Output the [X, Y] coordinate of the center of the cell containing the given text.  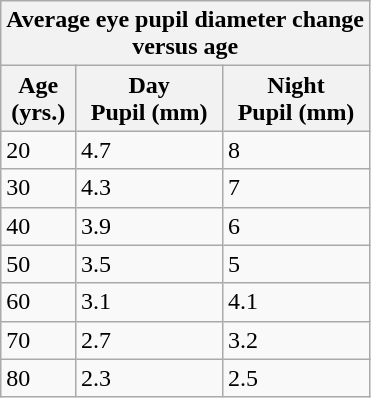
70 [38, 340]
3.9 [150, 226]
40 [38, 226]
4.1 [296, 302]
20 [38, 150]
6 [296, 226]
80 [38, 378]
4.3 [150, 188]
Age(yrs.) [38, 98]
8 [296, 150]
2.5 [296, 378]
4.7 [150, 150]
60 [38, 302]
3.2 [296, 340]
2.7 [150, 340]
50 [38, 264]
DayPupil (mm) [150, 98]
2.3 [150, 378]
Average eye pupil diameter changeversus age [186, 34]
3.5 [150, 264]
NightPupil (mm) [296, 98]
7 [296, 188]
5 [296, 264]
30 [38, 188]
3.1 [150, 302]
